Determine the [X, Y] coordinate at the center of the cell enclosing the given text.  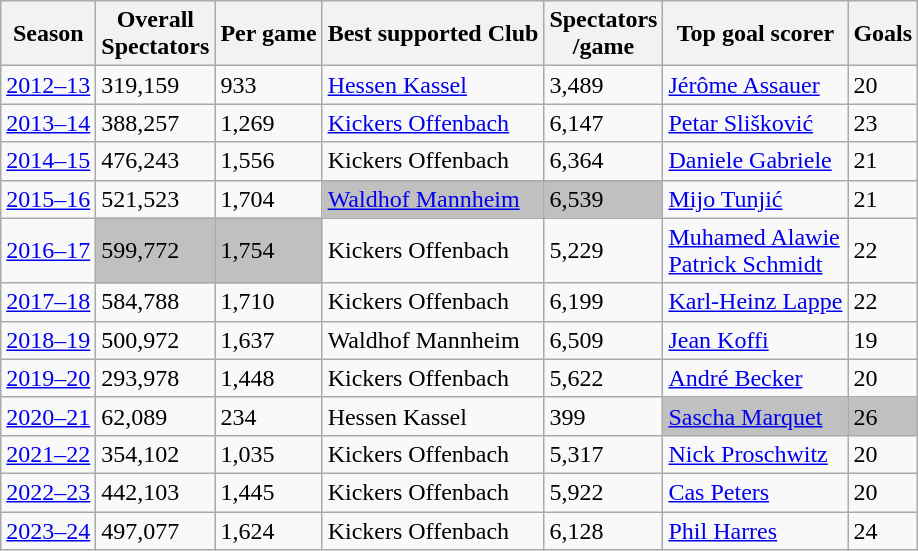
500,972 [156, 340]
Season [48, 34]
2022–23 [48, 492]
2014–15 [48, 161]
599,772 [156, 250]
6,199 [604, 302]
Phil Harres [756, 531]
Per game [268, 34]
476,243 [156, 161]
354,102 [156, 454]
Karl-Heinz Lappe [756, 302]
442,103 [156, 492]
2019–20 [48, 378]
1,556 [268, 161]
1,710 [268, 302]
5,922 [604, 492]
2013–14 [48, 123]
2021–22 [48, 454]
26 [883, 416]
319,159 [156, 85]
3,489 [604, 85]
1,624 [268, 531]
André Becker [756, 378]
Cas Peters [756, 492]
497,077 [156, 531]
1,448 [268, 378]
933 [268, 85]
1,035 [268, 454]
Overall Spectators [156, 34]
23 [883, 123]
1,637 [268, 340]
Mijo Tunjić [756, 199]
584,788 [156, 302]
Petar Slišković [756, 123]
6,509 [604, 340]
Best supported Club [433, 34]
6,128 [604, 531]
5,622 [604, 378]
Top goal scorer [756, 34]
399 [604, 416]
234 [268, 416]
2015–16 [48, 199]
19 [883, 340]
293,978 [156, 378]
Muhamed Alawie Patrick Schmidt [756, 250]
1,445 [268, 492]
6,364 [604, 161]
5,317 [604, 454]
5,229 [604, 250]
2017–18 [48, 302]
24 [883, 531]
1,269 [268, 123]
62,089 [156, 416]
Goals [883, 34]
1,704 [268, 199]
2016–17 [48, 250]
2018–19 [48, 340]
388,257 [156, 123]
2020–21 [48, 416]
2012–13 [48, 85]
Jean Koffi [756, 340]
Jérôme Assauer [756, 85]
6,147 [604, 123]
2023–24 [48, 531]
Sascha Marquet [756, 416]
Daniele Gabriele [756, 161]
Spectators /game [604, 34]
521,523 [156, 199]
Nick Proschwitz [756, 454]
6,539 [604, 199]
1,754 [268, 250]
